Return [x, y] of the center of cell containing provided text 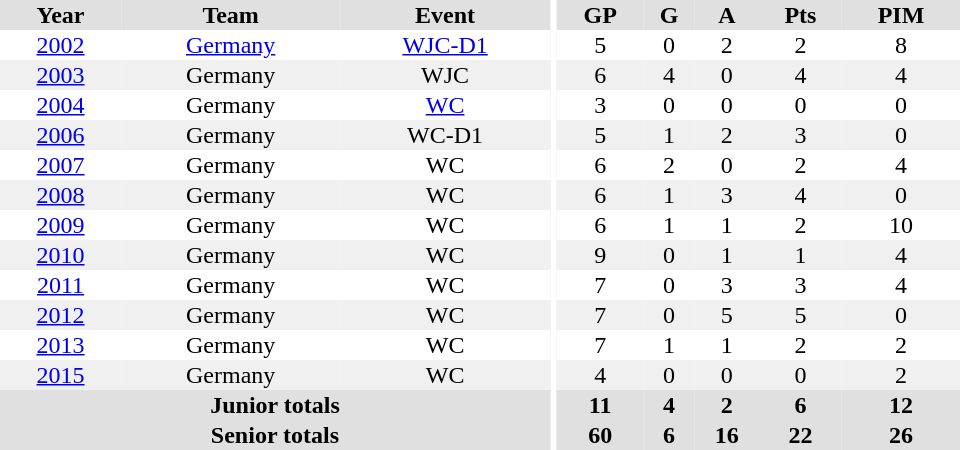
2009 [60, 225]
11 [600, 405]
2013 [60, 345]
2003 [60, 75]
2012 [60, 315]
12 [901, 405]
Year [60, 15]
2007 [60, 165]
9 [600, 255]
G [668, 15]
26 [901, 435]
2010 [60, 255]
2004 [60, 105]
GP [600, 15]
2006 [60, 135]
2008 [60, 195]
Junior totals [275, 405]
22 [800, 435]
WJC-D1 [445, 45]
Senior totals [275, 435]
2011 [60, 285]
Team [230, 15]
2015 [60, 375]
A [727, 15]
2002 [60, 45]
8 [901, 45]
16 [727, 435]
PIM [901, 15]
10 [901, 225]
60 [600, 435]
WC-D1 [445, 135]
Event [445, 15]
WJC [445, 75]
Pts [800, 15]
